Pinpoint the cell where the given text exists, returning its [X, Y] midpoint coordinate. 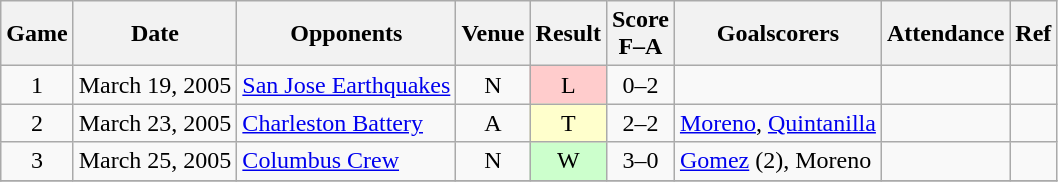
ScoreF–A [640, 34]
2–2 [640, 123]
March 25, 2005 [155, 161]
Attendance [945, 34]
Opponents [346, 34]
0–2 [640, 85]
1 [37, 85]
Date [155, 34]
Game [37, 34]
A [493, 123]
3 [37, 161]
Venue [493, 34]
W [568, 161]
San Jose Earthquakes [346, 85]
Charleston Battery [346, 123]
Columbus Crew [346, 161]
Gomez (2), Moreno [778, 161]
2 [37, 123]
Ref [1034, 34]
March 23, 2005 [155, 123]
Goalscorers [778, 34]
March 19, 2005 [155, 85]
Moreno, Quintanilla [778, 123]
T [568, 123]
Result [568, 34]
3–0 [640, 161]
L [568, 85]
